Determine the [X, Y] coordinate at the center of the cell enclosing the given text.  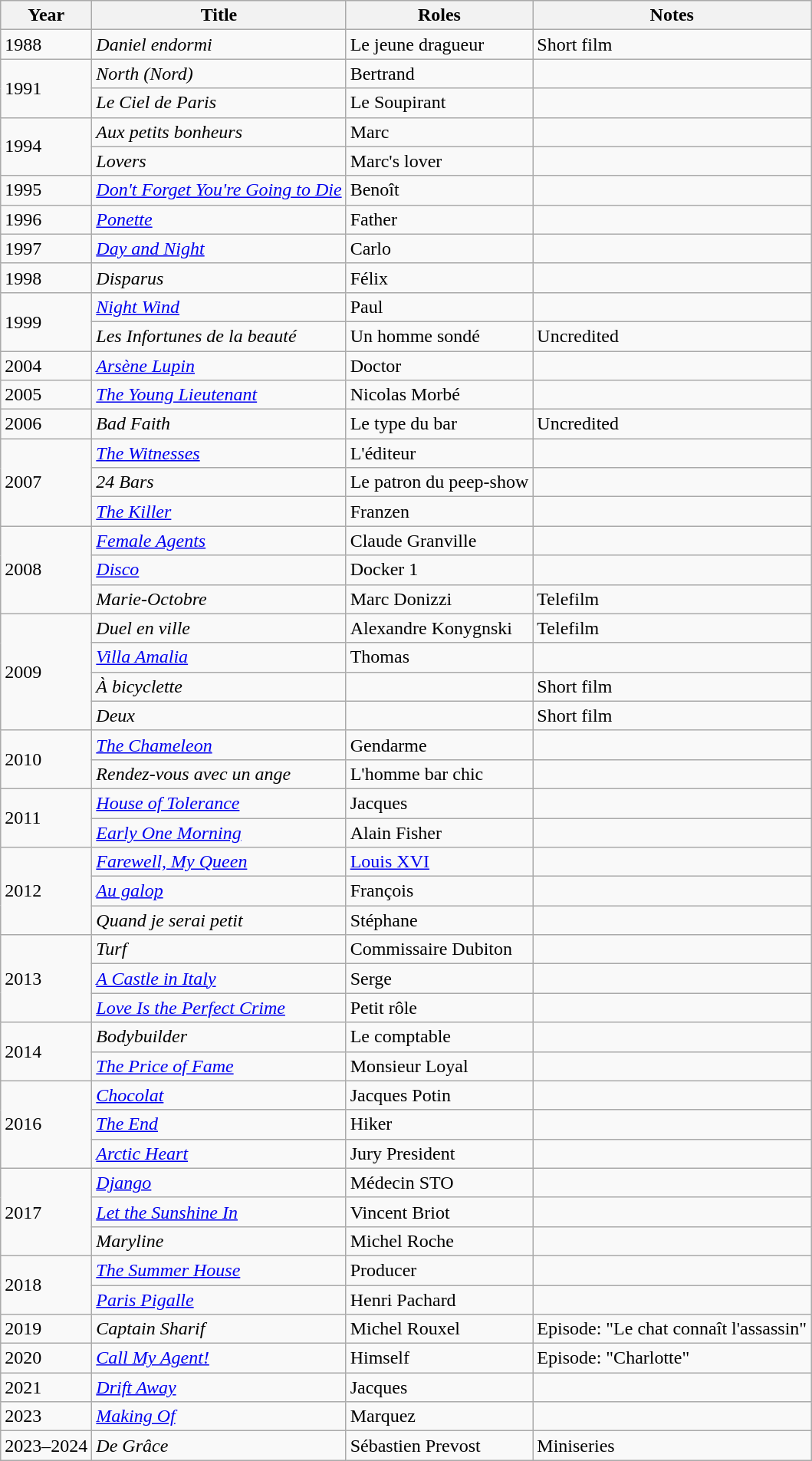
Marc's lover [439, 161]
The Killer [219, 512]
2009 [46, 672]
De Grâce [219, 1446]
Un homme sondé [439, 336]
A Castle in Italy [219, 979]
2007 [46, 482]
Le Soupirant [439, 103]
Vincent Briot [439, 1212]
Roles [439, 15]
The Summer House [219, 1270]
Arsène Lupin [219, 366]
Early One Morning [219, 832]
Lovers [219, 161]
Monsieur Loyal [439, 1066]
Call My Agent! [219, 1358]
Paris Pigalle [219, 1300]
Commissaire Dubiton [439, 949]
Making Of [219, 1417]
2005 [46, 395]
Disco [219, 570]
Producer [439, 1270]
Disparus [219, 278]
2013 [46, 979]
Docker 1 [439, 570]
1991 [46, 88]
Jacques Potin [439, 1095]
Let the Sunshine In [219, 1212]
Himself [439, 1358]
The Witnesses [219, 453]
Episode: "Charlotte" [672, 1358]
1988 [46, 44]
L'homme bar chic [439, 774]
Hiker [439, 1124]
Le jeune dragueur [439, 44]
2008 [46, 570]
Carlo [439, 248]
The End [219, 1124]
Duel en ville [219, 628]
Love Is the Perfect Crime [219, 1008]
Alexandre Konygnski [439, 628]
2018 [46, 1285]
2016 [46, 1124]
Sébastien Prevost [439, 1446]
Bertrand [439, 74]
Alain Fisher [439, 832]
Episode: "Le chat connaît l'assassin" [672, 1329]
North (Nord) [219, 74]
2012 [46, 891]
Nicolas Morbé [439, 395]
Father [439, 219]
Day and Night [219, 248]
2011 [46, 818]
1994 [46, 146]
Maryline [219, 1241]
Louis XVI [439, 862]
Quand je serai petit [219, 920]
Villa Amalia [219, 657]
Chocolat [219, 1095]
Le type du bar [439, 424]
24 Bars [219, 482]
2023–2024 [46, 1446]
Les Infortunes de la beauté [219, 336]
Notes [672, 15]
Turf [219, 949]
2006 [46, 424]
Drift Away [219, 1387]
Night Wind [219, 307]
1997 [46, 248]
2020 [46, 1358]
Médecin STO [439, 1183]
The Price of Fame [219, 1066]
2004 [46, 366]
Bad Faith [219, 424]
Michel Rouxel [439, 1329]
Marquez [439, 1417]
2021 [46, 1387]
François [439, 891]
1999 [46, 321]
L'éditeur [439, 453]
Ponette [219, 219]
House of Tolerance [219, 803]
Aux petits bonheurs [219, 132]
2023 [46, 1417]
Henri Pachard [439, 1300]
2010 [46, 759]
The Chameleon [219, 745]
1996 [46, 219]
Farewell, My Queen [219, 862]
Marie-Octobre [219, 599]
2019 [46, 1329]
Female Agents [219, 541]
1998 [46, 278]
Michel Roche [439, 1241]
Django [219, 1183]
Le patron du peep-show [439, 482]
Don't Forget You're Going to Die [219, 190]
Franzen [439, 512]
2014 [46, 1051]
Bodybuilder [219, 1037]
Doctor [439, 366]
Petit rôle [439, 1008]
Title [219, 15]
2017 [46, 1212]
The Young Lieutenant [219, 395]
Year [46, 15]
Thomas [439, 657]
Benoît [439, 190]
Arctic Heart [219, 1153]
Stéphane [439, 920]
Le Ciel de Paris [219, 103]
Miniseries [672, 1446]
Rendez-vous avec un ange [219, 774]
À bicyclette [219, 686]
Claude Granville [439, 541]
Deux [219, 716]
Marc Donizzi [439, 599]
Daniel endormi [219, 44]
Le comptable [439, 1037]
Serge [439, 979]
Paul [439, 307]
1995 [46, 190]
Félix [439, 278]
Gendarme [439, 745]
Marc [439, 132]
Au galop [219, 891]
Captain Sharif [219, 1329]
Jury President [439, 1153]
